Pinpoint the cell where the given text exists, returning its (x, y) midpoint coordinate. 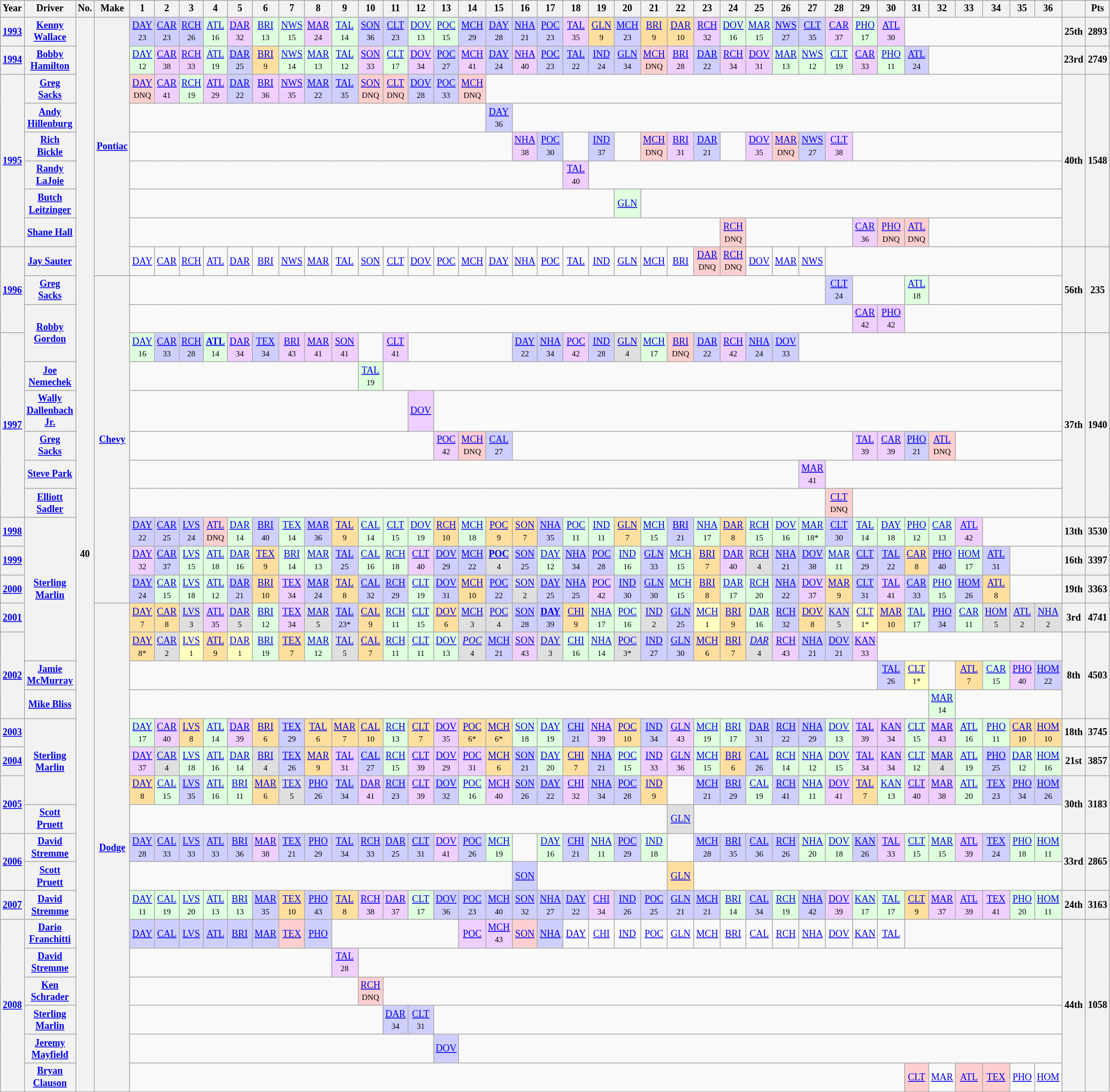
CLT12 (917, 761)
GLN21 (680, 905)
BRI40 (265, 532)
3rd (1074, 618)
CAR36 (865, 233)
DAR4 (759, 647)
Year (13, 9)
Kenny Wallace (50, 32)
NWS14 (292, 60)
DAR (240, 261)
Ken Schrader (50, 991)
POC26 (472, 847)
TEX5 (292, 790)
TAL12 (345, 60)
BRI10 (265, 589)
LVS (192, 934)
MCH10 (472, 589)
IND18 (654, 847)
CAR40 (167, 733)
MCH18 (472, 532)
CAR2 (167, 647)
TEX14 (292, 532)
MCH28 (707, 847)
6 (265, 9)
CAR25 (167, 532)
ATL33 (215, 847)
DAY37 (142, 761)
33rd (1074, 861)
TAL40 (576, 175)
1997 (13, 425)
14 (472, 9)
CAL10 (370, 733)
TEX41 (996, 905)
17 (550, 9)
25 (759, 9)
CLT29 (865, 561)
DAY25 (550, 589)
23rd (1074, 60)
1998 (13, 532)
Elliott Sadler (50, 503)
DAR41 (370, 790)
DOV34 (421, 60)
2865 (1098, 861)
HOM5 (996, 618)
ATL31 (996, 561)
2000 (13, 589)
31 (917, 9)
ATL30 (891, 32)
CLT35 (813, 32)
CAL32 (370, 589)
DAR32 (240, 32)
GLN33 (654, 561)
PHODNQ (891, 233)
MAR11 (839, 561)
BRI31 (680, 147)
DAY3 (550, 647)
DOV36 (446, 905)
RCH4 (759, 561)
DAR12 (1022, 761)
2003 (13, 733)
DOV38 (813, 561)
DOV39 (839, 905)
DOV32 (446, 790)
POC10 (627, 733)
RCH28 (192, 347)
TAL41 (891, 589)
CHI32 (576, 790)
POC9 (499, 532)
18th (1074, 733)
33 (969, 9)
2 (167, 9)
3530 (1098, 532)
CHI9 (576, 618)
Pontiac (112, 147)
Pts (1098, 9)
CAL7 (370, 647)
PHO17 (865, 32)
RCH34 (733, 60)
IND26 (627, 905)
TEX21 (292, 847)
SON33 (370, 60)
DAR31 (759, 733)
3163 (1098, 905)
4 (215, 9)
CLT30 (839, 532)
NHA29 (813, 733)
PHO26 (318, 790)
SON7 (525, 532)
CLT7 (421, 733)
HOM22 (1048, 675)
CHI7 (576, 761)
DAY7 (142, 618)
KAN26 (865, 847)
NHA2 (1048, 618)
MAR6 (265, 790)
SON26 (525, 790)
BRI29 (733, 790)
TEX26 (292, 761)
KAN33 (865, 647)
DAYDNQ (142, 89)
BRI21 (680, 532)
TEX9 (265, 561)
IND30 (627, 589)
BRI35 (733, 847)
POC25 (654, 905)
GLN36 (680, 761)
CAR (167, 261)
13th (1074, 532)
2893 (1098, 32)
GLN34 (627, 60)
8th (1074, 675)
RCH23 (396, 790)
MAR12 (318, 647)
DOV28 (421, 89)
Andy Hillenburg (50, 118)
RCH13 (396, 733)
ATL13 (215, 905)
Dodge (112, 847)
PHO18 (1022, 847)
TEX7 (292, 647)
18 (576, 9)
MAR18* (813, 532)
NHA42 (813, 905)
DAR37 (396, 905)
15 (499, 9)
PHO42 (891, 319)
2005 (13, 805)
DAY36 (499, 118)
1058 (1098, 1005)
SON36 (370, 32)
BRI4 (265, 761)
TEX24 (996, 847)
3363 (1098, 589)
DAR5 (240, 618)
DOV6 (446, 618)
Jamie McMurray (50, 675)
DAY8 (142, 790)
MCH23 (627, 32)
RCH43 (786, 647)
NHA12 (813, 761)
PHO29 (318, 847)
NHA14 (601, 647)
MAR22 (318, 89)
IND2 (654, 618)
ATL8 (996, 589)
DOV19 (421, 532)
BRI11 (240, 790)
SON41 (345, 347)
IND37 (601, 147)
3 (192, 9)
DAY11 (142, 905)
2001 (13, 618)
ATL9 (215, 647)
MAR37 (942, 905)
DOV37 (813, 589)
36 (1048, 9)
DOV15 (839, 761)
Jay Sauter (50, 261)
Chevy (112, 440)
3183 (1098, 805)
56th (1074, 290)
Jeremy Mayfield (50, 1049)
MCH6* (499, 733)
DAR17 (733, 589)
MCH3 (472, 618)
PHO15 (942, 589)
KAN17 (865, 905)
GLN9 (601, 32)
235 (1098, 290)
CAL14 (370, 532)
32 (942, 9)
MCH43 (499, 934)
NHA25 (576, 589)
2749 (1098, 60)
24th (1074, 905)
ATL35 (215, 618)
LVS24 (192, 532)
IND16 (627, 561)
CAL26 (759, 761)
BRI12 (265, 618)
SON32 (525, 905)
POC3* (627, 647)
LVS20 (192, 905)
RCH42 (733, 347)
SON25 (525, 561)
10 (370, 9)
CAL9 (370, 618)
BRI19 (265, 647)
NHA39 (601, 733)
NHA24 (759, 347)
40th (1074, 161)
IND11 (601, 532)
19th (1074, 589)
CAR23 (167, 32)
KAN (865, 934)
ATL12 (215, 589)
POC6* (472, 733)
Bobby Hamilton (50, 60)
DAY8* (142, 647)
MAR43 (942, 733)
CLT41 (396, 347)
CLT11 (421, 647)
11 (396, 9)
ATL29 (215, 89)
BRIDNQ (680, 347)
DAY19 (550, 733)
TEX23 (996, 790)
DAY39 (550, 618)
CAL16 (370, 561)
9 (345, 9)
ATL20 (969, 790)
NWS35 (292, 89)
16th (1074, 561)
CAR13 (942, 532)
Butch Leitzinger (50, 204)
CLT9 (917, 905)
MAR35 (265, 905)
ATL7 (969, 675)
CAR41 (167, 89)
IND33 (654, 761)
TAL28 (345, 963)
2004 (13, 761)
1548 (1098, 161)
POC33 (446, 89)
NWS12 (813, 60)
CAR42 (865, 319)
20 (627, 9)
TAL19 (370, 376)
SON18 (525, 733)
BRI17 (733, 733)
POC27 (446, 60)
LVS1 (192, 647)
SON43 (525, 647)
SON21 (525, 761)
TAL6 (318, 733)
8 (318, 9)
28 (839, 9)
TEX29 (292, 733)
Bryan Clauson (50, 1078)
DAR10 (680, 32)
DOV21 (839, 647)
22 (680, 9)
DAY18 (891, 532)
27 (813, 9)
DAR40 (733, 561)
DAY23 (142, 32)
ATL42 (969, 532)
13 (446, 9)
MCH17 (654, 347)
RCH18 (396, 561)
GLN4 (627, 347)
LVS8 (192, 733)
TEX10 (292, 905)
CAR4 (167, 761)
Rich Bickle (50, 147)
MAR14 (942, 704)
TAL33 (891, 847)
MCH1 (707, 618)
POC30 (550, 147)
Mike Bliss (50, 704)
5 (240, 9)
IND27 (654, 647)
CAL15 (167, 790)
37th (1074, 425)
DAY20 (550, 761)
MAR4 (942, 761)
LVS3 (192, 618)
40 (85, 554)
TAL25 (345, 561)
4503 (1098, 675)
Joe Nemechek (50, 376)
NHA38 (525, 147)
DAR1 (240, 647)
29 (865, 9)
CLT38 (839, 147)
TAL5 (345, 647)
2002 (13, 675)
CAR11 (969, 618)
35 (1022, 9)
SONDNQ (370, 89)
TAL31 (345, 761)
DOV33 (786, 347)
CAR39 (891, 446)
BRI43 (292, 347)
HOM (1048, 1078)
MAR10 (891, 618)
NHA20 (813, 847)
34 (996, 9)
TAL26 (891, 675)
LVS15 (192, 561)
3857 (1098, 761)
CHI16 (576, 647)
CAL33 (167, 847)
DOV8 (813, 618)
DOV18 (839, 847)
ATL2 (1022, 618)
POC31 (472, 761)
HOM16 (1048, 761)
Make (112, 9)
GLN25 (680, 618)
No. (85, 9)
NHA35 (550, 532)
RCH38 (370, 905)
SON2 (525, 589)
24 (733, 9)
4741 (1098, 618)
DAY17 (142, 733)
POC22 (499, 589)
Robby Gordon (50, 333)
IND9 (654, 790)
1994 (13, 60)
Dario Franchitti (50, 934)
3745 (1098, 733)
44th (1074, 1005)
NHA27 (550, 905)
Randy LaJoie (50, 175)
RCH22 (786, 733)
21st (1074, 761)
CLT23 (396, 32)
SON28 (525, 618)
LVS33 (192, 847)
MAR36 (318, 532)
1995 (13, 161)
BRI8 (707, 589)
NWS15 (292, 32)
TAL9 (345, 532)
21 (654, 9)
2007 (13, 905)
PHO21 (917, 446)
1996 (13, 290)
CLT24 (839, 290)
IND34 (654, 733)
MCH29 (472, 32)
RCH41 (786, 790)
1940 (1098, 425)
3397 (1098, 561)
12 (421, 9)
PHO20 (1022, 905)
Shane Hall (50, 233)
IND28 (601, 347)
LVS35 (192, 790)
Wally Dallenbach Jr. (50, 411)
2008 (13, 1005)
RCH14 (786, 761)
POC29 (627, 847)
Driver (50, 9)
CHI (601, 934)
7 (292, 9)
1 (142, 9)
2006 (13, 861)
CAL34 (759, 905)
POC11 (576, 532)
MAR7 (345, 733)
19 (601, 9)
MCH22 (472, 561)
CHI34 (601, 905)
RCH20 (759, 589)
DARDNQ (707, 261)
NHA40 (525, 60)
30th (1074, 805)
25th (1074, 32)
RCH29 (396, 589)
26 (786, 9)
PHO12 (917, 532)
CAR10 (1022, 733)
TAL23* (345, 618)
KAN13 (891, 790)
ATL24 (917, 60)
RCH10 (446, 532)
DAR8 (733, 532)
PHO25 (996, 761)
1999 (13, 561)
MAR5 (318, 618)
HOM10 (1048, 733)
MARDNQ (786, 147)
PHO43 (318, 905)
23 (707, 9)
MCH41 (472, 60)
DAR39 (240, 733)
DAY32 (142, 561)
Steve Park (50, 475)
16 (525, 9)
IND24 (601, 60)
KAN5 (839, 618)
NHA22 (786, 589)
30 (891, 9)
GLN43 (680, 733)
CAR38 (167, 60)
1993 (13, 32)
TAL7 (865, 790)
BRI28 (680, 60)
HOM17 (969, 561)
CAL36 (759, 847)
GLN7 (627, 532)
